Identify which cell holds the provided text, then report its (X, Y) central coordinate. 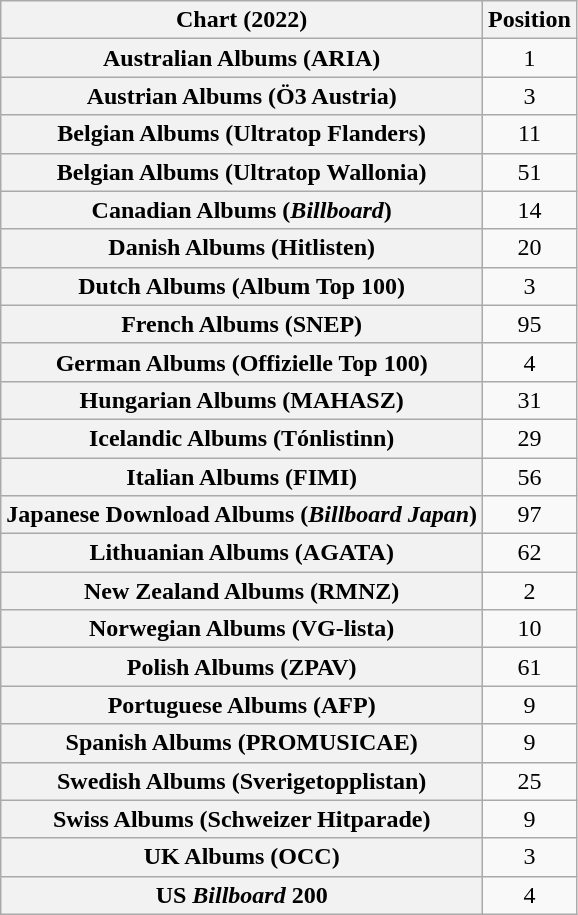
1 (530, 58)
UK Albums (OCC) (242, 857)
Chart (2022) (242, 20)
US Billboard 200 (242, 895)
Portuguese Albums (AFP) (242, 705)
Hungarian Albums (MAHASZ) (242, 400)
95 (530, 324)
Danish Albums (Hitlisten) (242, 248)
Dutch Albums (Album Top 100) (242, 286)
56 (530, 477)
Swedish Albums (Sverigetopplistan) (242, 781)
Icelandic Albums (Tónlistinn) (242, 438)
Polish Albums (ZPAV) (242, 667)
Canadian Albums (Billboard) (242, 210)
Position (530, 20)
51 (530, 172)
2 (530, 591)
11 (530, 134)
New Zealand Albums (RMNZ) (242, 591)
Spanish Albums (PROMUSICAE) (242, 743)
Italian Albums (FIMI) (242, 477)
German Albums (Offizielle Top 100) (242, 362)
61 (530, 667)
Australian Albums (ARIA) (242, 58)
29 (530, 438)
14 (530, 210)
31 (530, 400)
62 (530, 553)
Belgian Albums (Ultratop Wallonia) (242, 172)
20 (530, 248)
97 (530, 515)
10 (530, 629)
25 (530, 781)
Norwegian Albums (VG-lista) (242, 629)
Austrian Albums (Ö3 Austria) (242, 96)
French Albums (SNEP) (242, 324)
Swiss Albums (Schweizer Hitparade) (242, 819)
Japanese Download Albums (Billboard Japan) (242, 515)
Belgian Albums (Ultratop Flanders) (242, 134)
Lithuanian Albums (AGATA) (242, 553)
